Detect which cell encompasses the target text, then output its [X, Y] center coordinate. 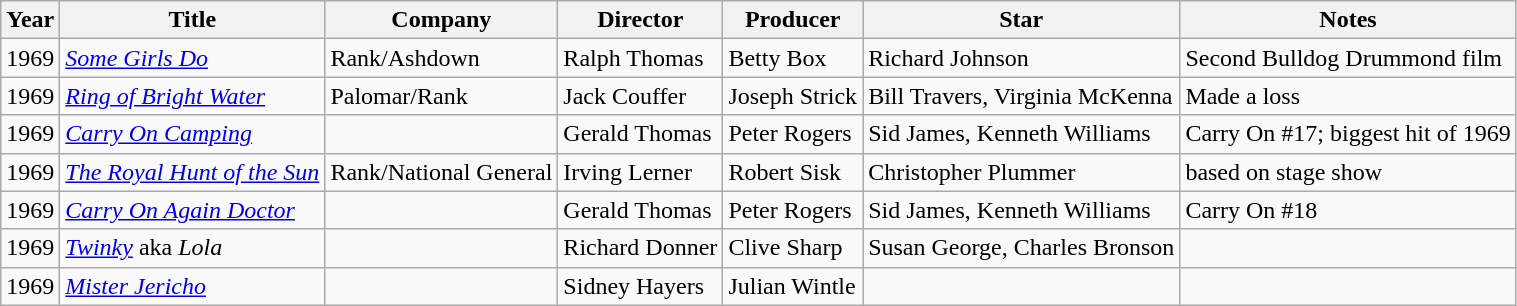
Richard Johnson [1022, 58]
Palomar/Rank [442, 96]
Ring of Bright Water [192, 96]
Clive Sharp [793, 248]
Second Bulldog Drummond film [1348, 58]
Bill Travers, Virginia McKenna [1022, 96]
Julian Wintle [793, 286]
Betty Box [793, 58]
Robert Sisk [793, 172]
Carry On #18 [1348, 210]
Director [640, 20]
Carry On Camping [192, 134]
Twinky aka Lola [192, 248]
Title [192, 20]
Made a loss [1348, 96]
based on stage show [1348, 172]
Irving Lerner [640, 172]
Christopher Plummer [1022, 172]
Notes [1348, 20]
Rank/Ashdown [442, 58]
Company [442, 20]
Sidney Hayers [640, 286]
Year [30, 20]
Carry On #17; biggest hit of 1969 [1348, 134]
Joseph Strick [793, 96]
Jack Couffer [640, 96]
Richard Donner [640, 248]
The Royal Hunt of the Sun [192, 172]
Rank/National General [442, 172]
Ralph Thomas [640, 58]
Carry On Again Doctor [192, 210]
Star [1022, 20]
Susan George, Charles Bronson [1022, 248]
Producer [793, 20]
Mister Jericho [192, 286]
Some Girls Do [192, 58]
